Capture the cell that displays the provided text and extract its (X, Y) central coordinate. 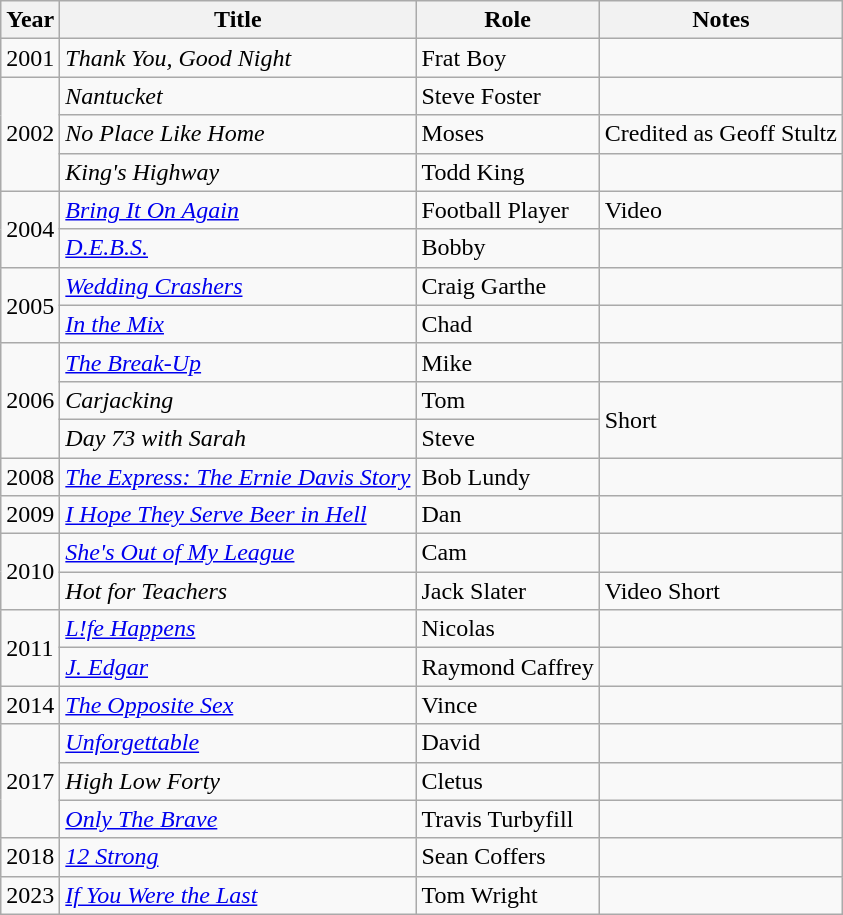
Role (508, 20)
2006 (30, 400)
In the Mix (238, 324)
2011 (30, 648)
Tom Wright (508, 895)
Year (30, 20)
Sean Coffers (508, 857)
2010 (30, 572)
Todd King (508, 172)
Hot for Teachers (238, 591)
Cam (508, 553)
Bob Lundy (508, 477)
12 Strong (238, 857)
Dan (508, 515)
Travis Turbyfill (508, 819)
She's Out of My League (238, 553)
Chad (508, 324)
2001 (30, 58)
Steve (508, 438)
D.E.B.S. (238, 248)
King's Highway (238, 172)
Video Short (720, 591)
Title (238, 20)
Video (720, 210)
2023 (30, 895)
Moses (508, 134)
No Place Like Home (238, 134)
If You Were the Last (238, 895)
L!fe Happens (238, 629)
2002 (30, 134)
High Low Forty (238, 781)
Bring It On Again (238, 210)
Cletus (508, 781)
Tom (508, 400)
2008 (30, 477)
Carjacking (238, 400)
Vince (508, 705)
Raymond Caffrey (508, 667)
Nicolas (508, 629)
Football Player (508, 210)
Unforgettable (238, 743)
Frat Boy (508, 58)
Thank You, Good Night (238, 58)
2018 (30, 857)
Bobby (508, 248)
Notes (720, 20)
The Opposite Sex (238, 705)
J. Edgar (238, 667)
2014 (30, 705)
Jack Slater (508, 591)
Nantucket (238, 96)
The Break-Up (238, 362)
I Hope They Serve Beer in Hell (238, 515)
Mike (508, 362)
Only The Brave (238, 819)
2004 (30, 229)
The Express: The Ernie Davis Story (238, 477)
2005 (30, 305)
Credited as Geoff Stultz (720, 134)
2009 (30, 515)
Wedding Crashers (238, 286)
David (508, 743)
Short (720, 419)
Day 73 with Sarah (238, 438)
Steve Foster (508, 96)
2017 (30, 781)
Craig Garthe (508, 286)
